Identify which cell holds the provided text, then report its (X, Y) central coordinate. 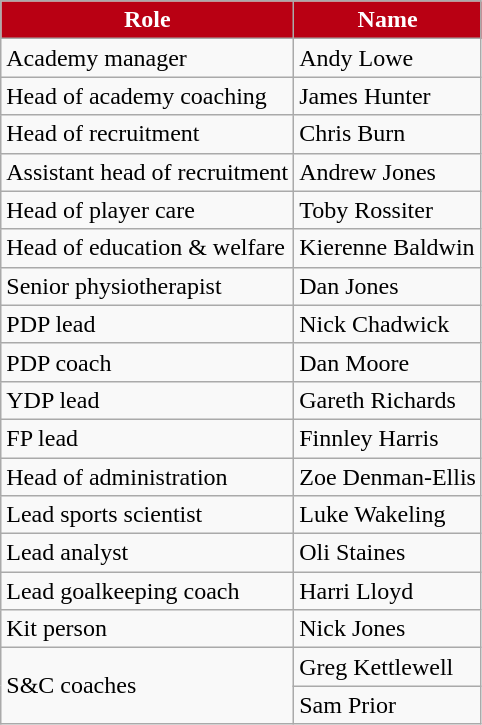
Kit person (148, 629)
Lead analyst (148, 553)
Luke Wakeling (388, 515)
Head of education & welfare (148, 248)
Dan Moore (388, 362)
Greg Kettlewell (388, 667)
PDP coach (148, 362)
Andy Lowe (388, 58)
FP lead (148, 438)
Head of administration (148, 477)
Senior physiotherapist (148, 286)
Finnley Harris (388, 438)
Dan Jones (388, 286)
Nick Jones (388, 629)
James Hunter (388, 96)
Role (148, 20)
Toby Rossiter (388, 210)
S&C coaches (148, 686)
Lead goalkeeping coach (148, 591)
Assistant head of recruitment (148, 172)
Harri Lloyd (388, 591)
Gareth Richards (388, 400)
Sam Prior (388, 705)
Name (388, 20)
Head of recruitment (148, 134)
Head of player care (148, 210)
Lead sports scientist (148, 515)
YDP lead (148, 400)
Kierenne Baldwin (388, 248)
Head of academy coaching (148, 96)
PDP lead (148, 324)
Zoe Denman-Ellis (388, 477)
Andrew Jones (388, 172)
Oli Staines (388, 553)
Academy manager (148, 58)
Nick Chadwick (388, 324)
Chris Burn (388, 134)
